Return [X, Y] of the center of cell containing provided text 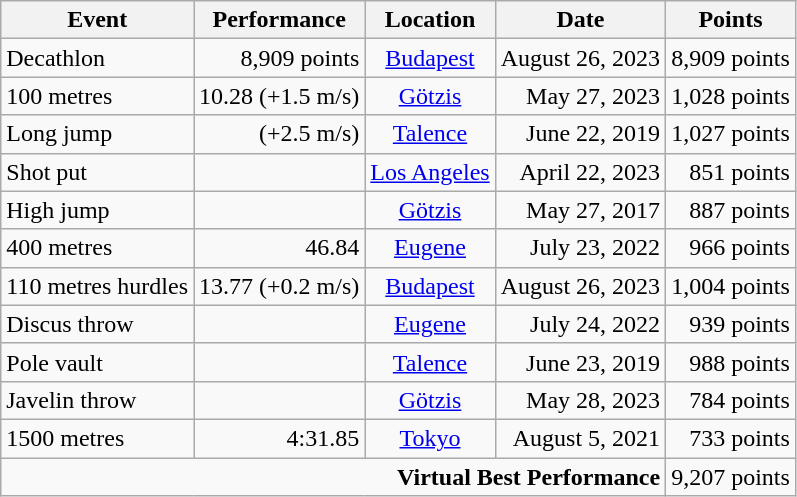
Pole vault [98, 362]
100 metres [98, 96]
July 23, 2022 [580, 248]
May 27, 2017 [580, 210]
1500 metres [98, 438]
784 points [731, 400]
High jump [98, 210]
Javelin throw [98, 400]
Points [731, 20]
Discus throw [98, 324]
1,027 points [731, 134]
13.77 (+0.2 m/s) [280, 286]
Performance [280, 20]
June 23, 2019 [580, 362]
939 points [731, 324]
May 28, 2023 [580, 400]
April 22, 2023 [580, 172]
Event [98, 20]
Shot put [98, 172]
May 27, 2023 [580, 96]
46.84 [280, 248]
400 metres [98, 248]
1,028 points [731, 96]
(+2.5 m/s) [280, 134]
4:31.85 [280, 438]
966 points [731, 248]
733 points [731, 438]
Tokyo [430, 438]
August 5, 2021 [580, 438]
9,207 points [731, 477]
1,004 points [731, 286]
July 24, 2022 [580, 324]
Location [430, 20]
10.28 (+1.5 m/s) [280, 96]
887 points [731, 210]
Decathlon [98, 58]
Los Angeles [430, 172]
851 points [731, 172]
Date [580, 20]
June 22, 2019 [580, 134]
Virtual Best Performance [334, 477]
988 points [731, 362]
Long jump [98, 134]
110 metres hurdles [98, 286]
